Output the [x, y] coordinate of the center of the cell containing the given text.  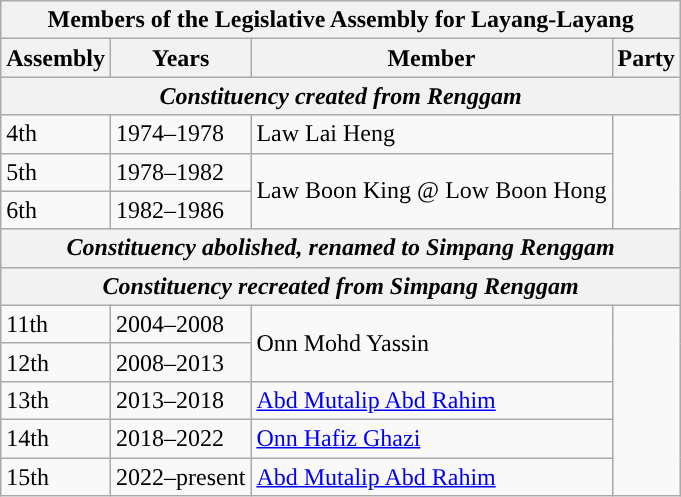
1978–1982 [180, 172]
1982–1986 [180, 210]
Constituency created from Renggam [341, 96]
2018–2022 [180, 438]
14th [56, 438]
Constituency recreated from Simpang Renggam [341, 286]
Constituency abolished, renamed to Simpang Renggam [341, 248]
Member [432, 58]
12th [56, 362]
13th [56, 400]
15th [56, 477]
4th [56, 134]
Onn Mohd Yassin [432, 343]
Party [646, 58]
Years [180, 58]
11th [56, 324]
Members of the Legislative Assembly for Layang-Layang [341, 20]
Assembly [56, 58]
6th [56, 210]
Onn Hafiz Ghazi [432, 438]
2004–2008 [180, 324]
2022–present [180, 477]
2008–2013 [180, 362]
1974–1978 [180, 134]
2013–2018 [180, 400]
Law Lai Heng [432, 134]
5th [56, 172]
Law Boon King @ Low Boon Hong [432, 191]
